Return [X, Y] of the center of cell containing provided text 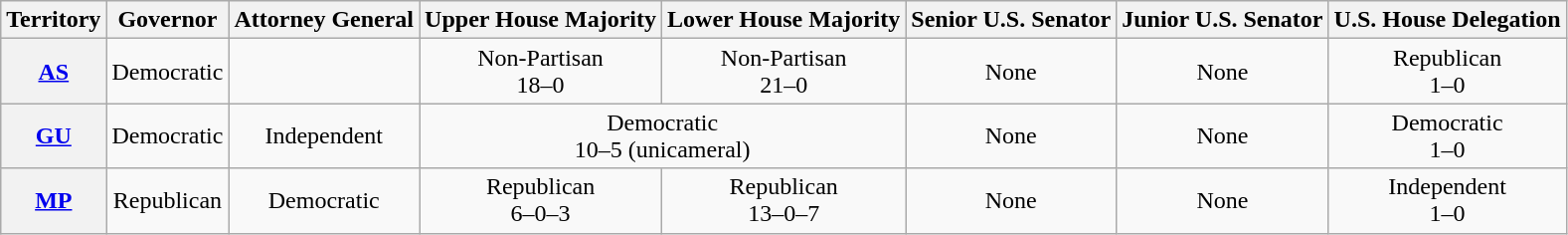
Non-Partisan18–0 [541, 72]
Non-Partisan21–0 [784, 72]
Republican [167, 201]
Democratic10–5 (unicameral) [662, 135]
Governor [167, 20]
Republican6–0–3 [541, 201]
Republican13–0–7 [784, 201]
Junior U.S. Senator [1223, 20]
AS [54, 72]
GU [54, 135]
Upper House Majority [541, 20]
Independent1–0 [1448, 201]
U.S. House Delegation [1448, 20]
Territory [54, 20]
Lower House Majority [784, 20]
Attorney General [324, 20]
Democratic1–0 [1448, 135]
Republican1–0 [1448, 72]
Senior U.S. Senator [1011, 20]
Independent [324, 135]
MP [54, 201]
